Detect which cell encompasses the target text, then output its (X, Y) center coordinate. 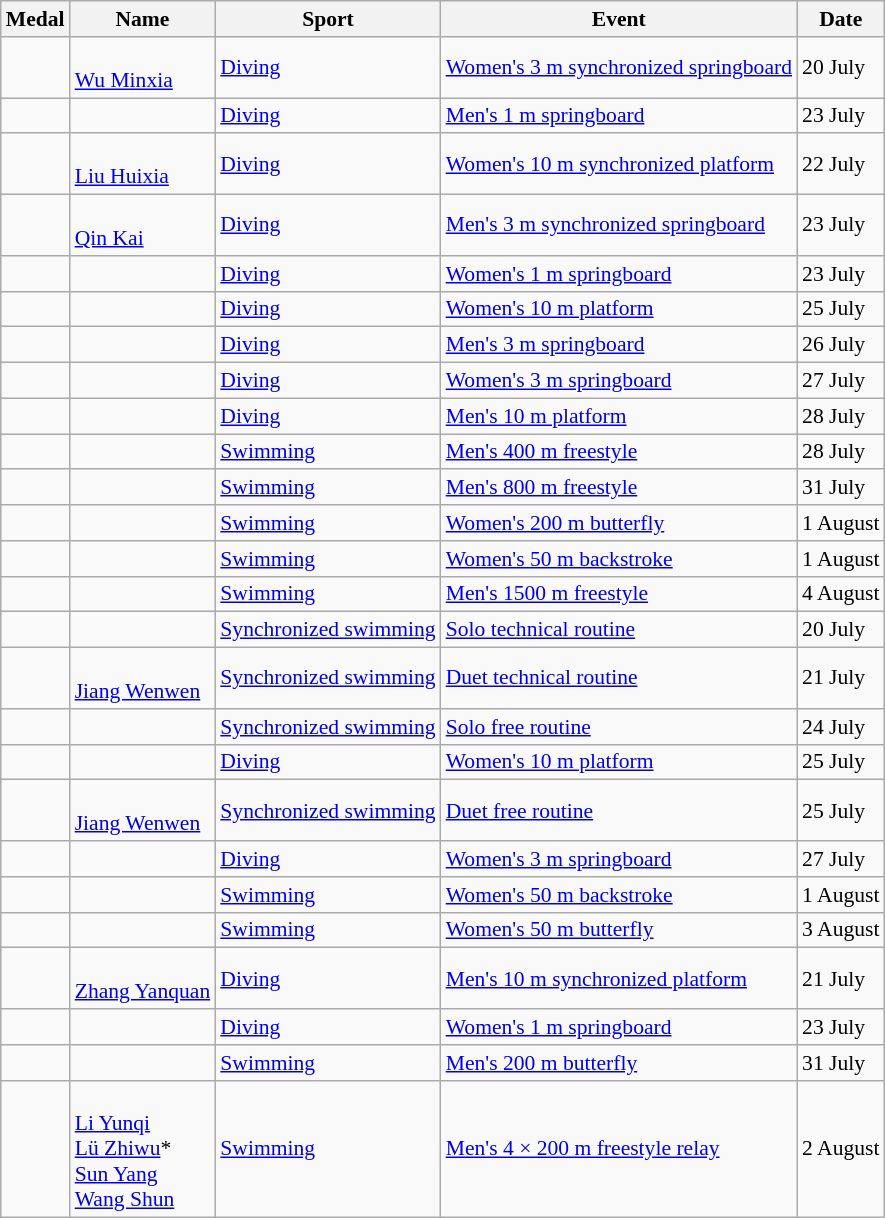
Men's 3 m synchronized springboard (619, 226)
Event (619, 19)
Qin Kai (143, 226)
4 August (840, 594)
Men's 3 m springboard (619, 345)
Name (143, 19)
Sport (328, 19)
Women's 10 m synchronized platform (619, 164)
Liu Huixia (143, 164)
Men's 10 m platform (619, 416)
3 August (840, 930)
Men's 4 × 200 m freestyle relay (619, 1149)
24 July (840, 727)
Men's 1 m springboard (619, 116)
Men's 1500 m freestyle (619, 594)
Men's 400 m freestyle (619, 452)
22 July (840, 164)
Medal (36, 19)
Women's 3 m synchronized springboard (619, 68)
Duet technical routine (619, 678)
Women's 50 m butterfly (619, 930)
Wu Minxia (143, 68)
Zhang Yanquan (143, 978)
Men's 800 m freestyle (619, 488)
2 August (840, 1149)
Li YunqiLü Zhiwu*Sun YangWang Shun (143, 1149)
Women's 200 m butterfly (619, 523)
Duet free routine (619, 810)
Men's 200 m butterfly (619, 1063)
Solo technical routine (619, 630)
Solo free routine (619, 727)
Men's 10 m synchronized platform (619, 978)
26 July (840, 345)
Date (840, 19)
